Determine the (X, Y) coordinate at the center of the cell enclosing the given text.  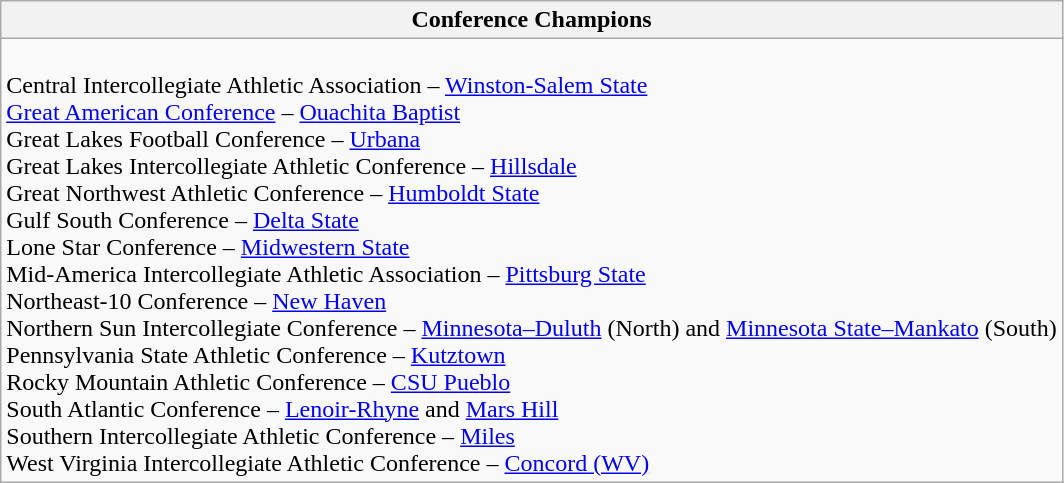
Conference Champions (532, 20)
